Identify which cell holds the provided text, then report its [X, Y] central coordinate. 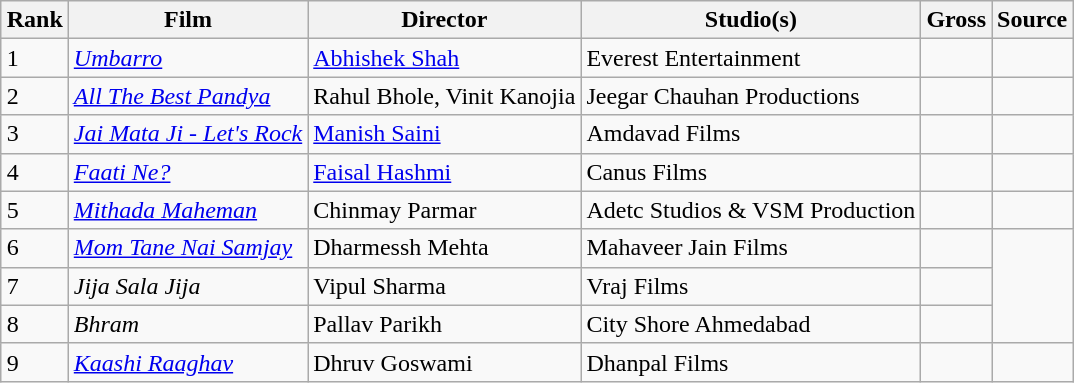
Director [444, 20]
Source [1032, 20]
Dharmessh Mehta [444, 248]
Faisal Hashmi [444, 172]
4 [34, 172]
Everest Entertainment [751, 58]
Jija Sala Jija [188, 286]
Manish Saini [444, 134]
2 [34, 96]
Mithada Maheman [188, 210]
8 [34, 324]
City Shore Ahmedabad [751, 324]
All The Best Pandya [188, 96]
1 [34, 58]
Mahaveer Jain Films [751, 248]
7 [34, 286]
Bhram [188, 324]
Dhruv Goswami [444, 362]
Vipul Sharma [444, 286]
Adetc Studios & VSM Production [751, 210]
Chinmay Parmar [444, 210]
Rahul Bhole, Vinit Kanojia [444, 96]
Gross [956, 20]
Studio(s) [751, 20]
Vraj Films [751, 286]
Abhishek Shah [444, 58]
Jeegar Chauhan Productions [751, 96]
Dhanpal Films [751, 362]
5 [34, 210]
Amdavad Films [751, 134]
3 [34, 134]
Jai Mata Ji - Let's Rock [188, 134]
Mom Tane Nai Samjay [188, 248]
Umbarro [188, 58]
Canus Films [751, 172]
Film [188, 20]
Rank [34, 20]
6 [34, 248]
Kaashi Raaghav [188, 362]
9 [34, 362]
Pallav Parikh [444, 324]
Faati Ne? [188, 172]
